Identify which cell holds the provided text, then report its [X, Y] central coordinate. 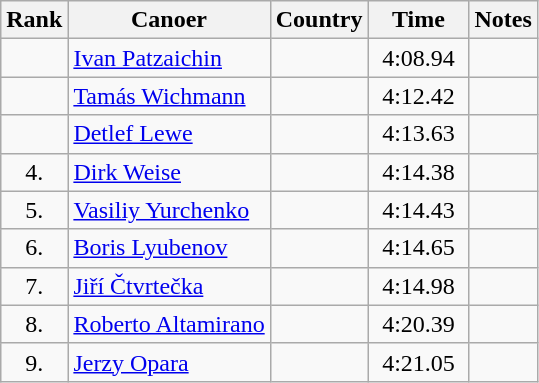
Boris Lyubenov [169, 248]
8. [34, 324]
Vasiliy Yurchenko [169, 210]
9. [34, 362]
4:12.42 [418, 96]
Ivan Patzaichin [169, 58]
4:13.63 [418, 134]
4:14.65 [418, 248]
Canoer [169, 20]
Jiří Čtvrtečka [169, 286]
5. [34, 210]
4:08.94 [418, 58]
Time [418, 20]
Roberto Altamirano [169, 324]
Tamás Wichmann [169, 96]
4. [34, 172]
4:21.05 [418, 362]
Detlef Lewe [169, 134]
4:14.98 [418, 286]
6. [34, 248]
Rank [34, 20]
4:14.38 [418, 172]
Notes [503, 20]
Country [319, 20]
4:14.43 [418, 210]
4:20.39 [418, 324]
7. [34, 286]
Dirk Weise [169, 172]
Jerzy Opara [169, 362]
